From the cell containing the given text, extract its center point as [x, y] coordinate. 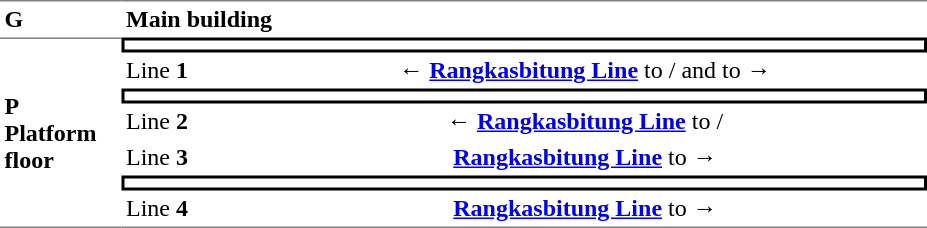
Line 1 [183, 70]
← Rangkasbitung Line to / [585, 122]
G [61, 19]
PPlatform floor [61, 133]
Line 3 [183, 158]
Line 4 [183, 209]
Line 2 [183, 122]
← Rangkasbitung Line to / and to → [585, 70]
